From the cell containing the given text, extract its center point as [x, y] coordinate. 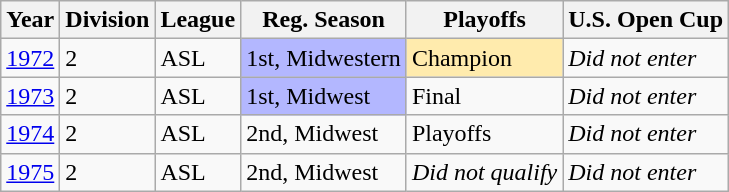
1972 [30, 58]
1974 [30, 134]
Final [484, 96]
1st, Midwest [324, 96]
Year [30, 20]
1st, Midwestern [324, 58]
U.S. Open Cup [646, 20]
Division [108, 20]
League [198, 20]
Reg. Season [324, 20]
1975 [30, 172]
Did not qualify [484, 172]
Champion [484, 58]
1973 [30, 96]
